Locate the cell with the specified text and output its [X, Y] center coordinate. 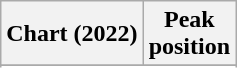
Peakposition [189, 34]
Chart (2022) [72, 34]
